From the cell containing the given text, extract its center point as [X, Y] coordinate. 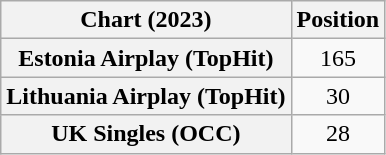
28 [338, 134]
Chart (2023) [146, 20]
30 [338, 96]
UK Singles (OCC) [146, 134]
Lithuania Airplay (TopHit) [146, 96]
Estonia Airplay (TopHit) [146, 58]
165 [338, 58]
Position [338, 20]
